Extract the (X, Y) coordinate from the center of the cell holding the provided text.  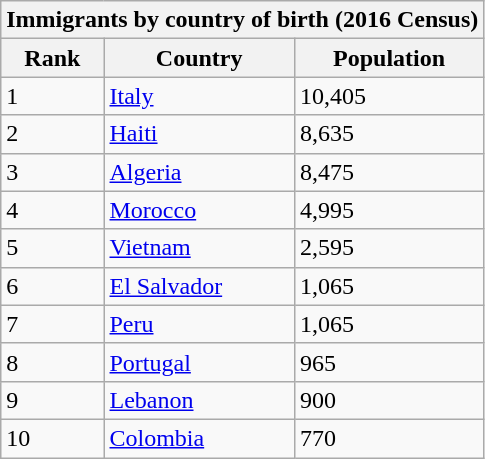
Lebanon (199, 400)
900 (388, 400)
7 (52, 324)
4,995 (388, 210)
Morocco (199, 210)
El Salvador (199, 286)
2 (52, 134)
Haiti (199, 134)
3 (52, 172)
Rank (52, 58)
8,475 (388, 172)
965 (388, 362)
4 (52, 210)
2,595 (388, 248)
Country (199, 58)
1 (52, 96)
Population (388, 58)
Immigrants by country of birth (2016 Census) (242, 20)
9 (52, 400)
770 (388, 438)
Vietnam (199, 248)
10,405 (388, 96)
Portugal (199, 362)
Italy (199, 96)
Colombia (199, 438)
5 (52, 248)
Algeria (199, 172)
Peru (199, 324)
8 (52, 362)
10 (52, 438)
8,635 (388, 134)
6 (52, 286)
